Extract the [x, y] coordinate from the center of the cell holding the provided text.  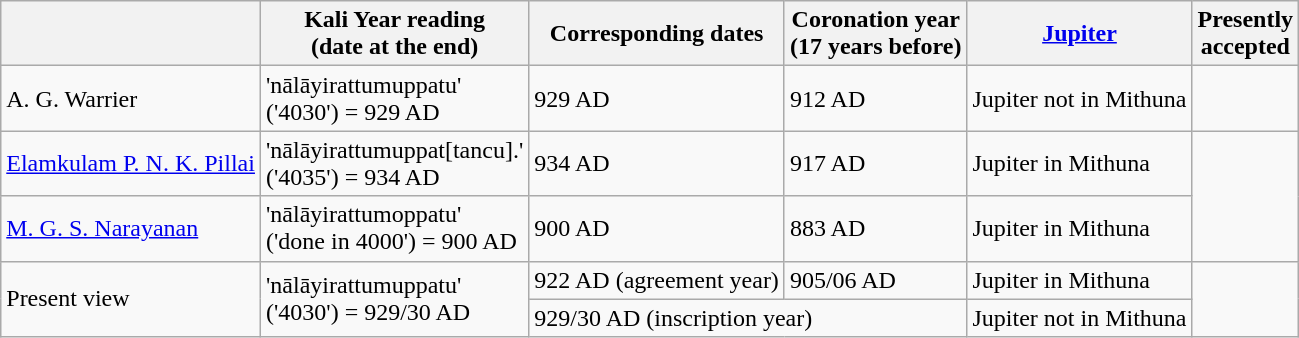
'nālāyirattumuppat[tancu].'('4035') = 934 AD [394, 164]
Elamkulam P. N. K. Pillai [131, 164]
900 AD [657, 228]
Jupiter [1080, 34]
Presentlyaccepted [1246, 34]
'nālāyirattumuppatu'('4030') = 929/30 AD [394, 299]
912 AD [876, 98]
905/06 AD [876, 280]
'nālāyirattumuppatu'('4030') = 929 AD [394, 98]
Coronation year(17 years before) [876, 34]
Present view [131, 299]
929/30 AD (inscription year) [748, 318]
M. G. S. Narayanan [131, 228]
A. G. Warrier [131, 98]
922 AD (agreement year) [657, 280]
Corresponding dates [657, 34]
Kali Year reading(date at the end) [394, 34]
'nālāyirattumoppatu'('done in 4000') = 900 AD [394, 228]
883 AD [876, 228]
934 AD [657, 164]
917 AD [876, 164]
929 AD [657, 98]
